Detect which cell encompasses the target text, then output its (X, Y) center coordinate. 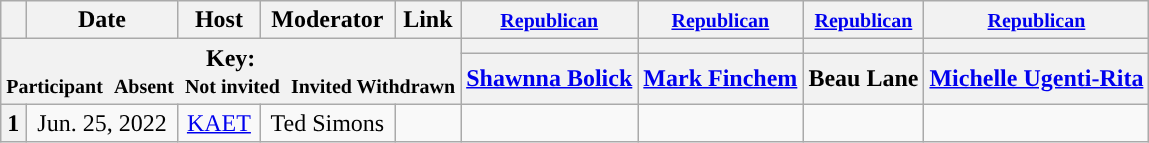
Date (102, 20)
Moderator (328, 20)
Link (428, 20)
KAET (218, 123)
Jun. 25, 2022 (102, 123)
Mark Finchem (720, 78)
1 (14, 123)
Shawnna Bolick (550, 78)
Key: Participant Absent Not invited Invited Withdrawn (231, 72)
Michelle Ugenti-Rita (1036, 78)
Host (218, 20)
Beau Lane (864, 78)
Ted Simons (328, 123)
